Search for the cell housing the specified text and yield its [x, y] center coordinate. 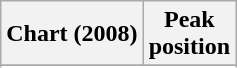
Peakposition [189, 34]
Chart (2008) [72, 34]
